From the cell containing the given text, extract its center point as [X, Y] coordinate. 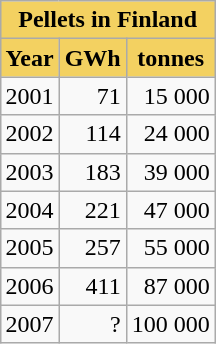
221 [92, 210]
47 000 [170, 210]
183 [92, 172]
100 000 [170, 324]
2001 [30, 96]
? [92, 324]
257 [92, 248]
Pellets in Finland [108, 20]
24 000 [170, 134]
55 000 [170, 248]
411 [92, 286]
2004 [30, 210]
71 [92, 96]
Year [30, 58]
15 000 [170, 96]
GWh [92, 58]
2007 [30, 324]
2002 [30, 134]
114 [92, 134]
39 000 [170, 172]
2006 [30, 286]
tonnes [170, 58]
2003 [30, 172]
2005 [30, 248]
87 000 [170, 286]
